Identify which cell holds the provided text, then report its (x, y) central coordinate. 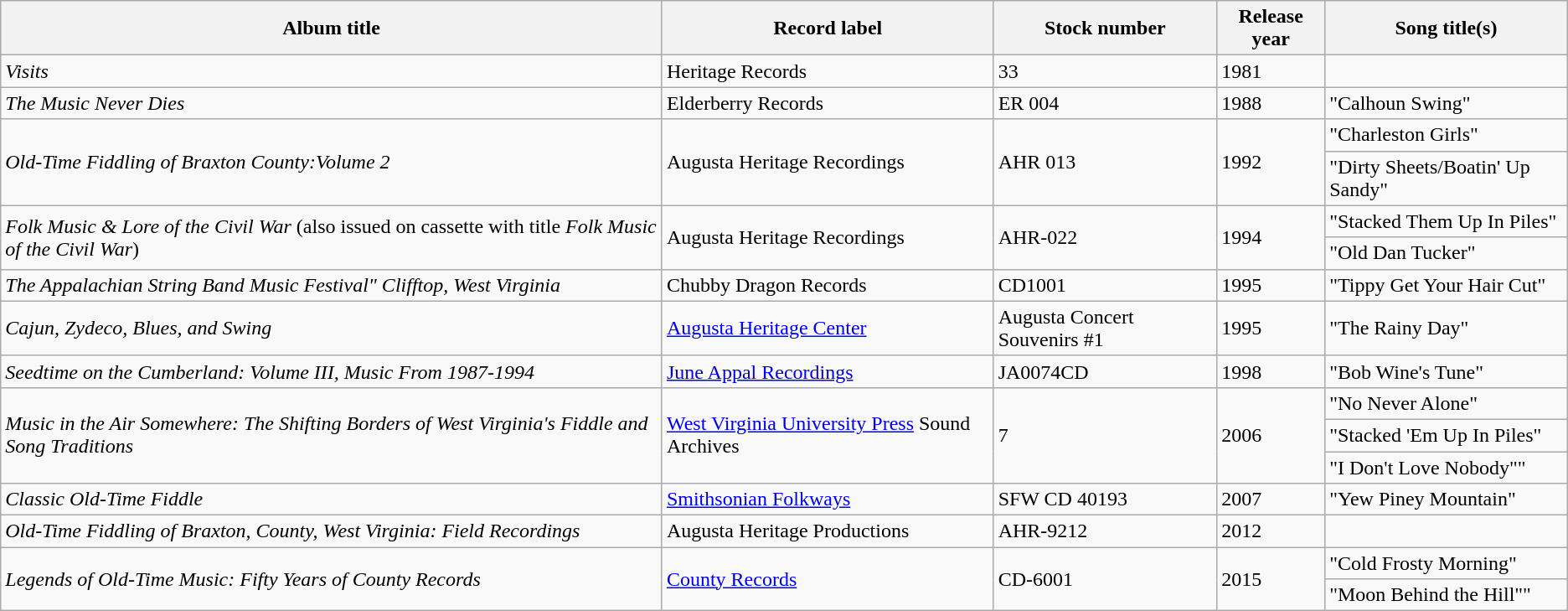
Augusta Concert Souvenirs #1 (1106, 329)
Heritage Records (828, 71)
"The Rainy Day" (1447, 329)
SFW CD 40193 (1106, 500)
Smithsonian Folkways (828, 500)
Augusta Heritage Productions (828, 531)
Chubby Dragon Records (828, 285)
Classic Old-Time Fiddle (332, 500)
Stock number (1106, 28)
West Virginia University Press Sound Archives (828, 435)
Legends of Old-Time Music: Fifty Years of County Records (332, 579)
Release year (1271, 28)
Elderberry Records (828, 103)
Song title(s) (1447, 28)
1988 (1271, 103)
The Music Never Dies (332, 103)
"Moon Behind the Hill"" (1447, 595)
AHR-022 (1106, 237)
"Yew Piney Mountain" (1447, 500)
The Appalachian String Band Music Festival" Clifftop, West Virginia (332, 285)
ER 004 (1106, 103)
1998 (1271, 371)
"Old Dan Tucker" (1447, 253)
2007 (1271, 500)
County Records (828, 579)
Old-Time Fiddling of Braxton, County, West Virginia: Field Recordings (332, 531)
"Calhoun Swing" (1447, 103)
AHR 013 (1106, 163)
2006 (1271, 435)
Album title (332, 28)
"No Never Alone" (1447, 403)
AHR-9212 (1106, 531)
2012 (1271, 531)
Seedtime on the Cumberland: Volume III, Music From 1987-1994 (332, 371)
Augusta Heritage Center (828, 329)
1994 (1271, 237)
Cajun, Zydeco, Blues, and Swing (332, 329)
"Tippy Get Your Hair Cut" (1447, 285)
"Stacked 'Em Up In Piles" (1447, 435)
33 (1106, 71)
Old-Time Fiddling of Braxton County:Volume 2 (332, 163)
7 (1106, 435)
Visits (332, 71)
June Appal Recordings (828, 371)
"Charleston Girls" (1447, 135)
2015 (1271, 579)
CD-6001 (1106, 579)
"Dirty Sheets/Boatin' Up Sandy" (1447, 178)
Folk Music & Lore of the Civil War (also issued on cassette with title Folk Music of the Civil War) (332, 237)
"Bob Wine's Tune" (1447, 371)
CD1001 (1106, 285)
JA0074CD (1106, 371)
Music in the Air Somewhere: The Shifting Borders of West Virginia's Fiddle and Song Traditions (332, 435)
"Cold Frosty Morning" (1447, 563)
"Stacked Them Up In Piles" (1447, 221)
Record label (828, 28)
"I Don't Love Nobody"" (1447, 467)
1992 (1271, 163)
1981 (1271, 71)
